From the cell containing the given text, extract its center point as (X, Y) coordinate. 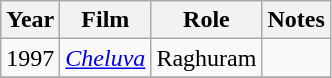
Cheluva (106, 58)
Raghuram (206, 58)
Film (106, 20)
Role (206, 20)
1997 (30, 58)
Year (30, 20)
Notes (296, 20)
